Pinpoint the cell where the given text exists, returning its [X, Y] midpoint coordinate. 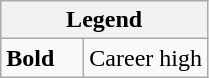
Bold [42, 58]
Career high [146, 58]
Legend [104, 20]
